Detect which cell encompasses the target text, then output its (X, Y) center coordinate. 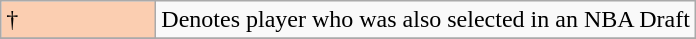
Denotes player who was also selected in an NBA Draft (426, 20)
† (78, 20)
